Extract the [X, Y] coordinate from the center of the cell holding the provided text.  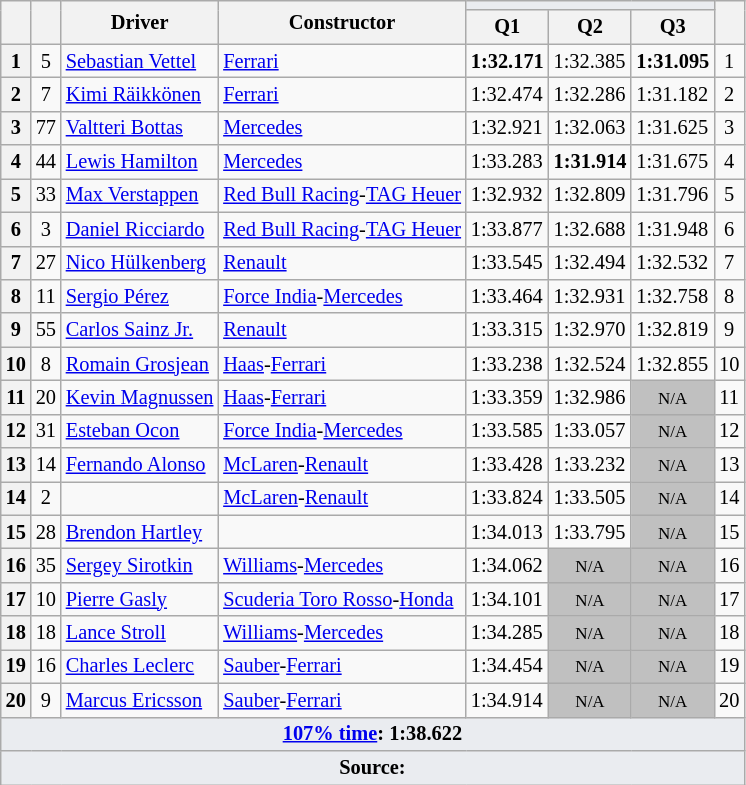
1:32.286 [590, 94]
Max Verstappen [140, 195]
Source: [372, 767]
Constructor [342, 22]
Lance Stroll [140, 633]
77 [46, 128]
1:32.758 [672, 296]
Romain Grosjean [140, 364]
33 [46, 195]
1:32.171 [508, 61]
Nico Hülkenberg [140, 263]
1:33.359 [508, 397]
Driver [140, 22]
1:32.063 [590, 128]
Kimi Räikkönen [140, 94]
Daniel Ricciardo [140, 229]
1:32.986 [590, 397]
1:32.855 [672, 364]
31 [46, 431]
1:33.464 [508, 296]
1:32.921 [508, 128]
1:31.796 [672, 195]
Carlos Sainz Jr. [140, 330]
1:32.931 [590, 296]
1:33.057 [590, 431]
1:32.385 [590, 61]
1:31.182 [672, 94]
1:33.585 [508, 431]
Valtteri Bottas [140, 128]
1:33.545 [508, 263]
1:32.494 [590, 263]
55 [46, 330]
1:31.095 [672, 61]
1:34.101 [508, 599]
107% time: 1:38.622 [372, 734]
1:31.675 [672, 162]
1:31.625 [672, 128]
1:31.948 [672, 229]
Brendon Hartley [140, 532]
35 [46, 565]
1:34.285 [508, 633]
1:32.474 [508, 94]
Sebastian Vettel [140, 61]
1:32.970 [590, 330]
1:34.013 [508, 532]
27 [46, 263]
1:33.283 [508, 162]
44 [46, 162]
1:33.795 [590, 532]
1:34.062 [508, 565]
1:32.809 [590, 195]
Q1 [508, 27]
1:33.505 [590, 498]
Sergey Sirotkin [140, 565]
1:33.315 [508, 330]
1:32.932 [508, 195]
Esteban Ocon [140, 431]
1:33.232 [590, 465]
Pierre Gasly [140, 599]
1:32.532 [672, 263]
1:32.524 [590, 364]
1:33.238 [508, 364]
Charles Leclerc [140, 666]
Q3 [672, 27]
1:34.914 [508, 700]
1:31.914 [590, 162]
1:33.877 [508, 229]
Marcus Ericsson [140, 700]
Scuderia Toro Rosso-Honda [342, 599]
Q2 [590, 27]
28 [46, 532]
Kevin Magnussen [140, 397]
1:32.819 [672, 330]
Sergio Pérez [140, 296]
1:33.428 [508, 465]
Fernando Alonso [140, 465]
Lewis Hamilton [140, 162]
1:33.824 [508, 498]
1:32.688 [590, 229]
1:34.454 [508, 666]
